Identify which cell holds the provided text, then report its [X, Y] central coordinate. 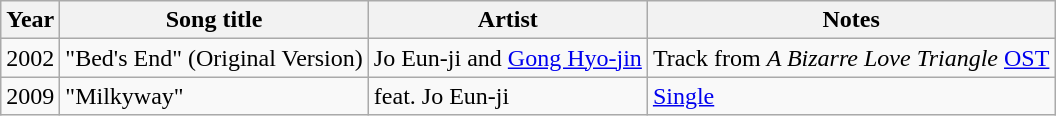
Single [851, 96]
Artist [508, 20]
Track from A Bizarre Love Triangle OST [851, 58]
"Bed's End" (Original Version) [214, 58]
"Milkyway" [214, 96]
Notes [851, 20]
2002 [30, 58]
Jo Eun-ji and Gong Hyo-jin [508, 58]
feat. Jo Eun-ji [508, 96]
Song title [214, 20]
2009 [30, 96]
Year [30, 20]
